Pinpoint the cell where the given text exists, returning its [X, Y] midpoint coordinate. 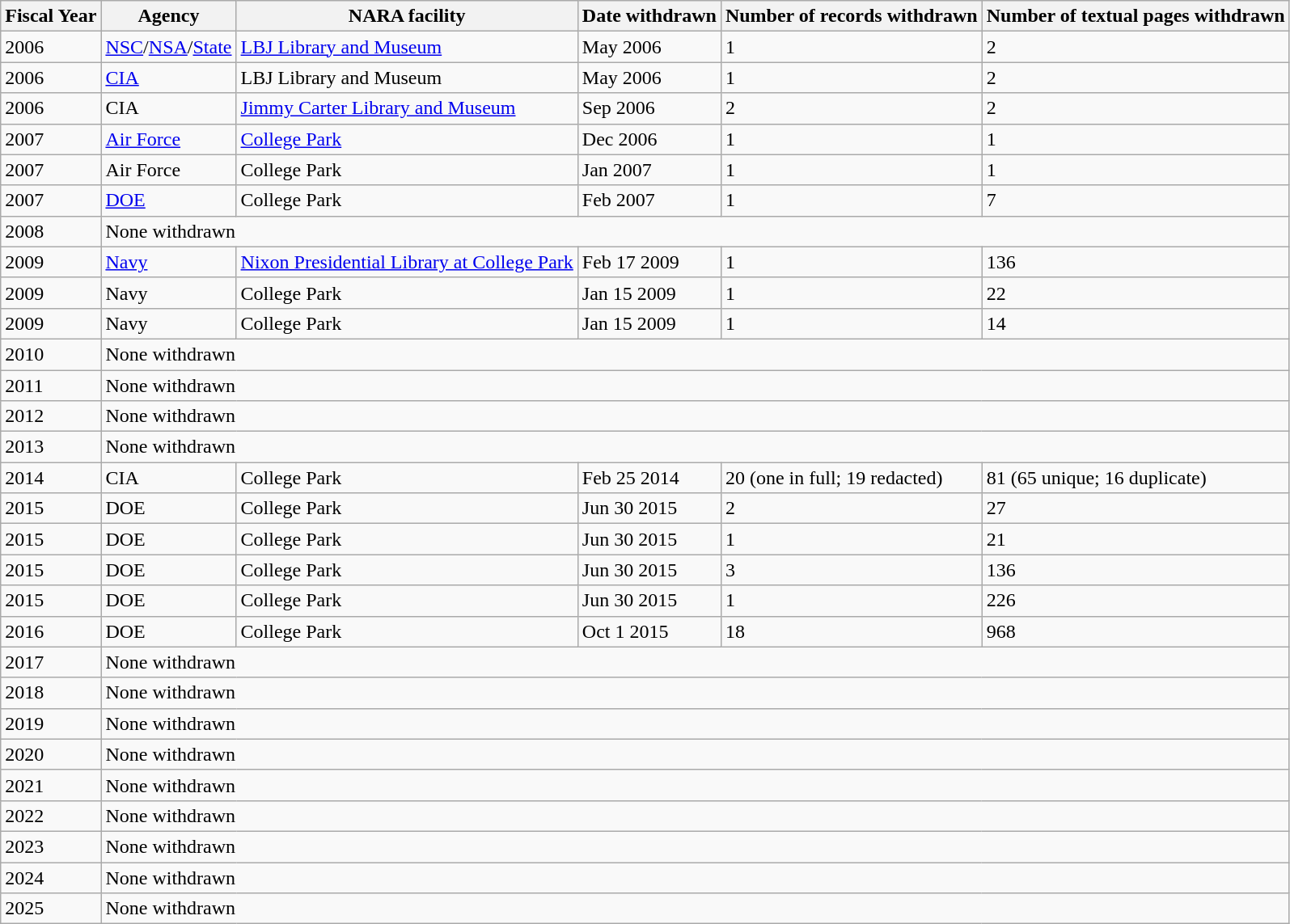
2011 [51, 386]
Feb 25 2014 [649, 478]
2014 [51, 478]
2010 [51, 354]
21 [1136, 539]
2025 [51, 909]
2022 [51, 816]
Nixon Presidential Library at College Park [407, 262]
Feb 2007 [649, 200]
3 [851, 570]
Agency [168, 16]
Sep 2006 [649, 108]
Jan 2007 [649, 170]
Feb 17 2009 [649, 262]
Jimmy Carter Library and Museum [407, 108]
Dec 2006 [649, 139]
22 [1136, 293]
Number of records withdrawn [851, 16]
Oct 1 2015 [649, 631]
2016 [51, 631]
2017 [51, 662]
81 (65 unique; 16 duplicate) [1136, 478]
20 (one in full; 19 redacted) [851, 478]
NARA facility [407, 16]
27 [1136, 508]
226 [1136, 601]
18 [851, 631]
2013 [51, 447]
968 [1136, 631]
2012 [51, 416]
2024 [51, 877]
14 [1136, 323]
NSC/NSA/State [168, 47]
Number of textual pages withdrawn [1136, 16]
2019 [51, 724]
2018 [51, 693]
Fiscal Year [51, 16]
2008 [51, 231]
2023 [51, 846]
2020 [51, 754]
Date withdrawn [649, 16]
2021 [51, 785]
7 [1136, 200]
